Identify which cell holds the provided text, then report its (X, Y) central coordinate. 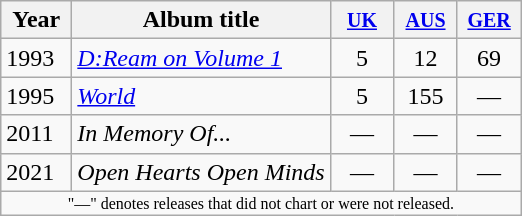
"—" denotes releases that did not chart or were not released. (261, 203)
Year (36, 20)
1993 (36, 58)
GER (489, 20)
World (201, 96)
D:Ream on Volume 1 (201, 58)
In Memory Of... (201, 134)
Open Hearts Open Minds (201, 172)
1995 (36, 96)
2021 (36, 172)
155 (426, 96)
Album title (201, 20)
AUS (426, 20)
69 (489, 58)
2011 (36, 134)
UK (362, 20)
12 (426, 58)
